Pinpoint the cell where the given text exists, returning its [X, Y] midpoint coordinate. 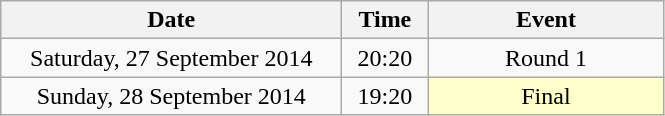
19:20 [385, 96]
Time [385, 20]
Date [172, 20]
Event [546, 20]
Round 1 [546, 58]
Final [546, 96]
Saturday, 27 September 2014 [172, 58]
20:20 [385, 58]
Sunday, 28 September 2014 [172, 96]
